Return (x, y) of the center of cell containing provided text 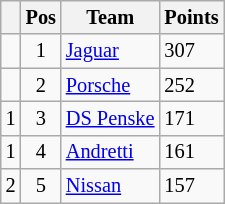
Points (191, 17)
307 (191, 51)
Jaguar (110, 51)
Nissan (110, 186)
Pos (41, 17)
DS Penske (110, 118)
3 (41, 118)
4 (41, 152)
Andretti (110, 152)
Porsche (110, 85)
252 (191, 85)
Team (110, 17)
161 (191, 152)
157 (191, 186)
5 (41, 186)
171 (191, 118)
